Capture the cell that displays the provided text and extract its [X, Y] central coordinate. 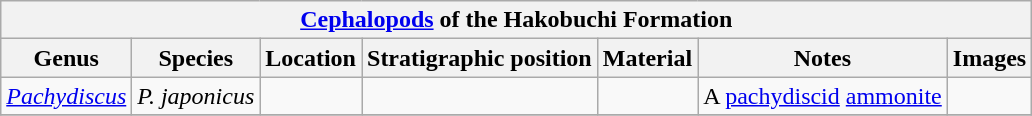
P. japonicus [196, 96]
Genus [66, 58]
Location [311, 58]
Stratigraphic position [480, 58]
Images [989, 58]
Cephalopods of the Hakobuchi Formation [516, 20]
Notes [823, 58]
A pachydiscid ammonite [823, 96]
Species [196, 58]
Material [647, 58]
Pachydiscus [66, 96]
